Return the [x, y] coordinate for the center point of the cell that contains the specified text.  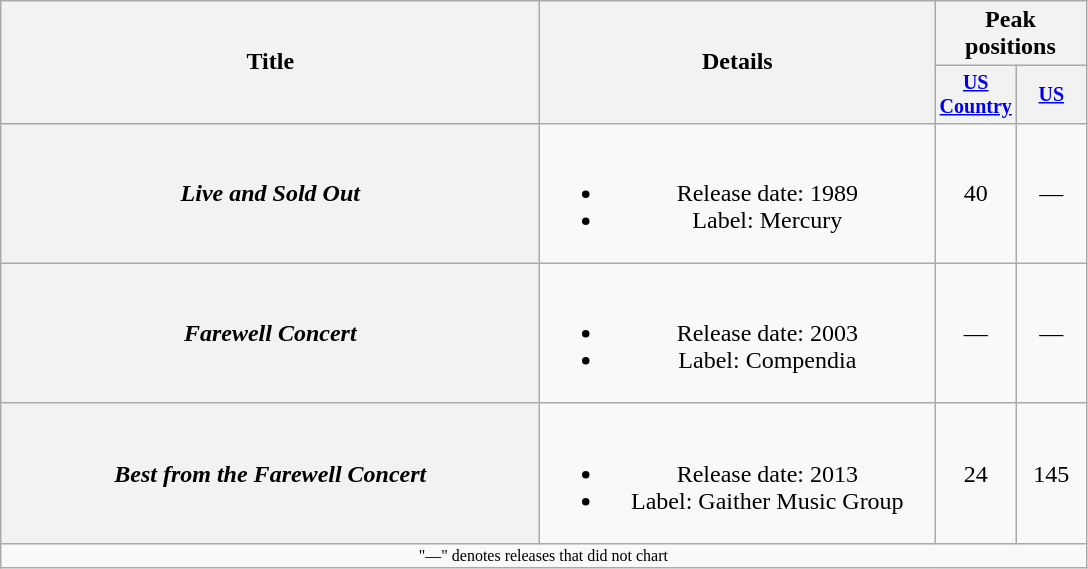
Release date: 2003Label: Compendia [738, 333]
24 [976, 473]
145 [1052, 473]
Peak positions [1010, 34]
Best from the Farewell Concert [270, 473]
US [1052, 94]
Live and Sold Out [270, 193]
Release date: 1989Label: Mercury [738, 193]
Details [738, 62]
Farewell Concert [270, 333]
"—" denotes releases that did not chart [544, 555]
Release date: 2013Label: Gaither Music Group [738, 473]
40 [976, 193]
US Country [976, 94]
Title [270, 62]
